Detect which cell encompasses the target text, then output its [x, y] center coordinate. 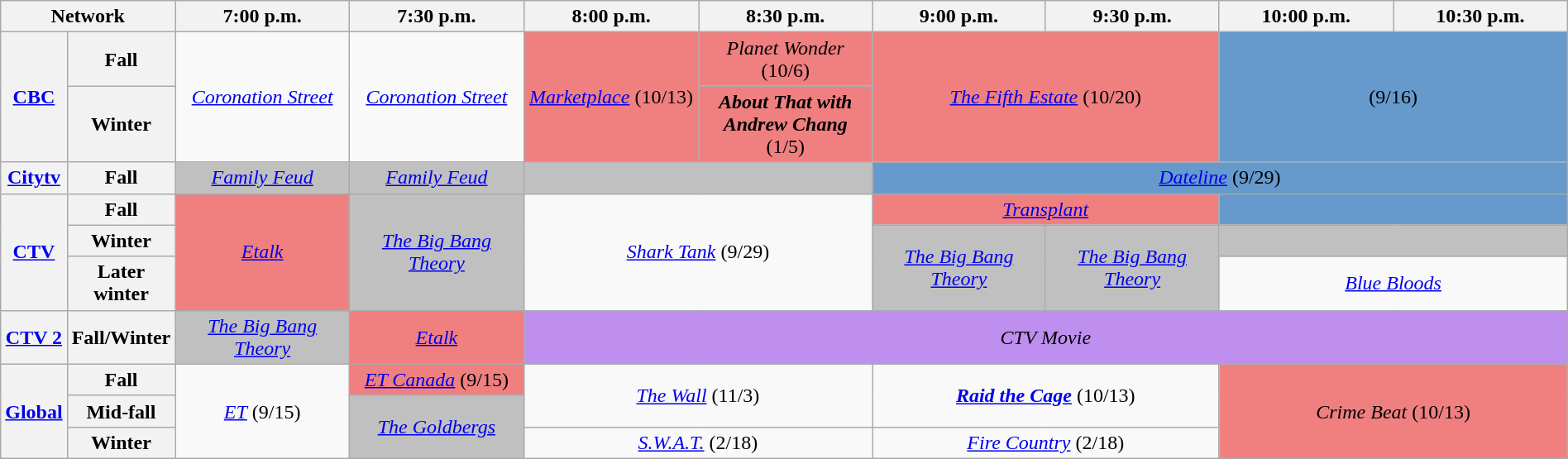
The Fifth Estate (10/20) [1045, 98]
Mid-fall [121, 411]
Global [34, 411]
CBC [34, 98]
The Goldbergs [437, 427]
Blue Bloods [1393, 283]
Crime Beat (10/13) [1393, 411]
ET Canada (9/15) [437, 380]
CTV [34, 251]
7:30 p.m. [437, 17]
Raid the Cage (10/13) [1045, 395]
Shark Tank (9/29) [698, 251]
ET (9/15) [263, 411]
8:00 p.m. [611, 17]
S.W.A.T. (2/18) [698, 442]
9:00 p.m. [959, 17]
The Wall (11/3) [698, 395]
10:30 p.m. [1480, 17]
Later winter [121, 283]
8:30 p.m. [786, 17]
Dateline (9/29) [1221, 178]
Transplant [1045, 209]
Marketplace (10/13) [611, 98]
7:00 p.m. [263, 17]
9:30 p.m. [1132, 17]
Fall/Winter [121, 337]
Planet Wonder (10/6) [786, 60]
About That with Andrew Chang (1/5) [786, 124]
Citytv [34, 178]
Fire Country (2/18) [1045, 442]
CTV 2 [34, 337]
Network [88, 17]
10:00 p.m. [1307, 17]
CTV Movie [1045, 337]
(9/16) [1393, 98]
